Provide the [x, y] coordinate of the cell's center where the given text is located.  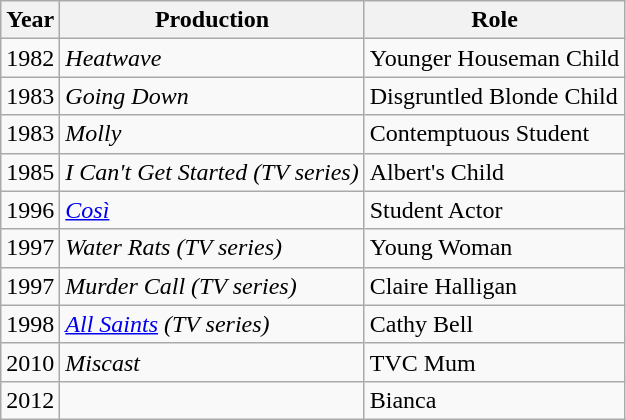
Molly [212, 134]
Year [30, 20]
TVC Mum [494, 362]
Bianca [494, 400]
Contemptuous Student [494, 134]
All Saints (TV series) [212, 324]
Claire Halligan [494, 286]
1982 [30, 58]
1996 [30, 210]
1998 [30, 324]
Albert's Child [494, 172]
Young Woman [494, 248]
Going Down [212, 96]
Role [494, 20]
Così [212, 210]
I Can't Get Started (TV series) [212, 172]
Cathy Bell [494, 324]
Younger Houseman Child [494, 58]
1985 [30, 172]
2010 [30, 362]
Disgruntled Blonde Child [494, 96]
Water Rats (TV series) [212, 248]
Heatwave [212, 58]
2012 [30, 400]
Student Actor [494, 210]
Miscast [212, 362]
Production [212, 20]
Murder Call (TV series) [212, 286]
